Scan for the cell matching the given text and deliver its [x, y] coordinate at center. 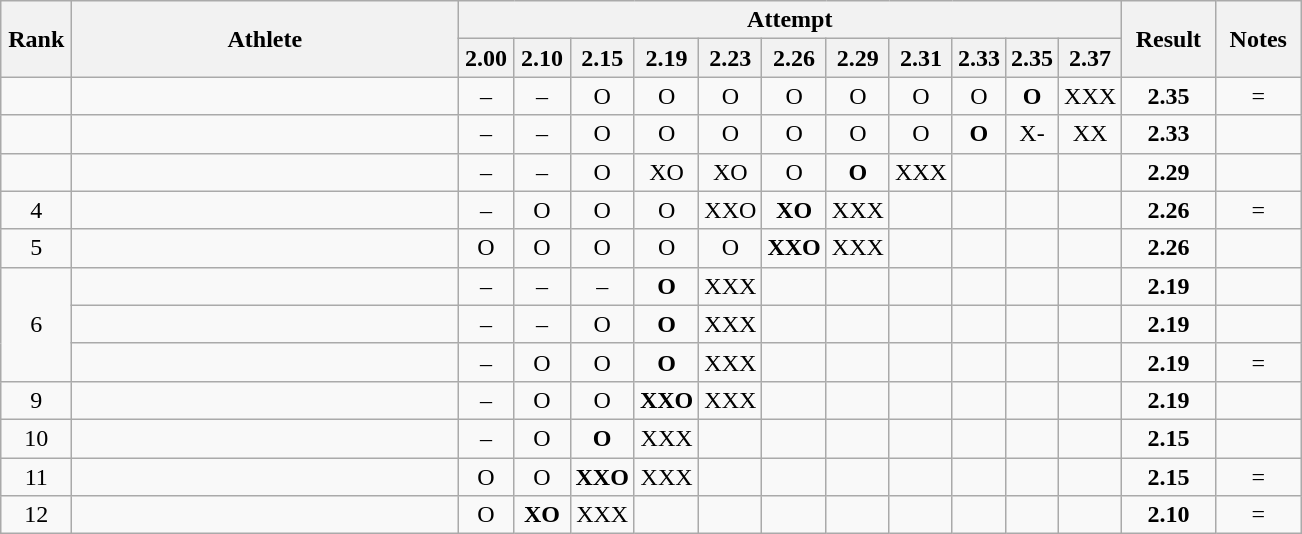
11 [36, 477]
12 [36, 515]
9 [36, 400]
2.23 [730, 58]
Rank [36, 39]
2.00 [486, 58]
Athlete [265, 39]
5 [36, 248]
10 [36, 438]
2.37 [1090, 58]
2.31 [920, 58]
X- [1032, 134]
4 [36, 210]
Attempt [790, 20]
6 [36, 324]
Result [1169, 39]
XX [1090, 134]
Notes [1258, 39]
